Locate the cell with the specified text and output its (x, y) center coordinate. 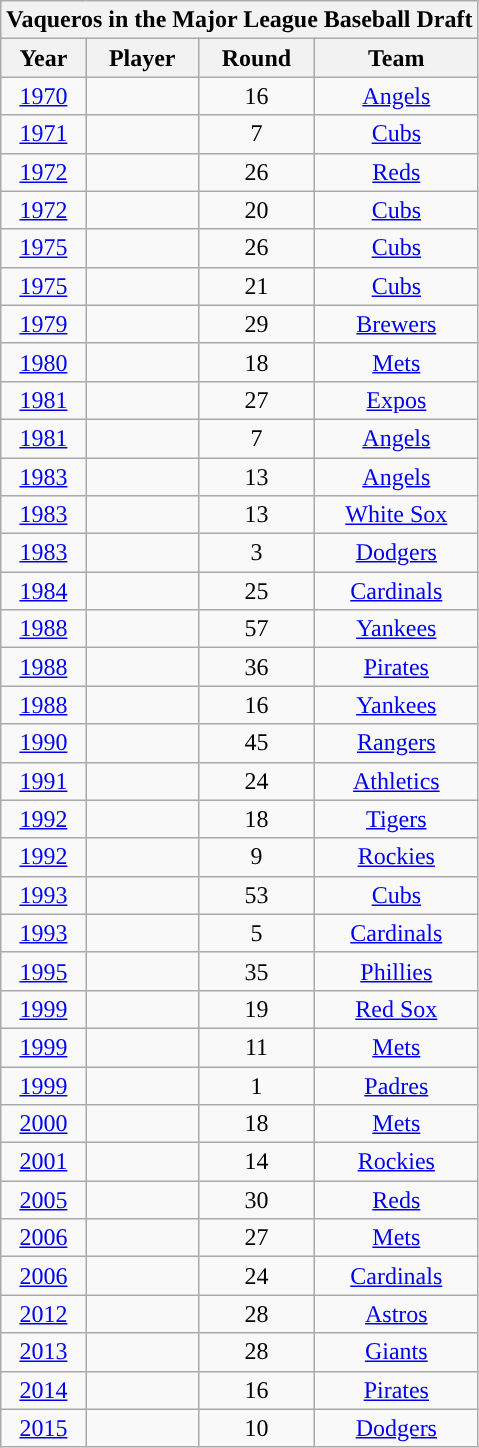
1991 (44, 781)
Athletics (396, 781)
30 (256, 1200)
2001 (44, 1162)
Expos (396, 400)
2013 (44, 1352)
2015 (44, 1428)
14 (256, 1162)
21 (256, 286)
1979 (44, 324)
5 (256, 933)
2000 (44, 1124)
3 (256, 553)
Year (44, 58)
25 (256, 591)
36 (256, 667)
Team (396, 58)
2005 (44, 1200)
Padres (396, 1085)
Vaqueros in the Major League Baseball Draft (240, 20)
Giants (396, 1352)
Round (256, 58)
Phillies (396, 971)
1970 (44, 96)
Astros (396, 1314)
29 (256, 324)
1990 (44, 743)
20 (256, 210)
2014 (44, 1390)
57 (256, 629)
2012 (44, 1314)
35 (256, 971)
19 (256, 1009)
10 (256, 1428)
9 (256, 857)
Tigers (396, 819)
Rangers (396, 743)
Player (142, 58)
45 (256, 743)
White Sox (396, 515)
1 (256, 1085)
1980 (44, 362)
1984 (44, 591)
Red Sox (396, 1009)
1995 (44, 971)
Brewers (396, 324)
11 (256, 1047)
1971 (44, 134)
53 (256, 895)
